Provide the [X, Y] coordinate of the cell's center where the given text is located.  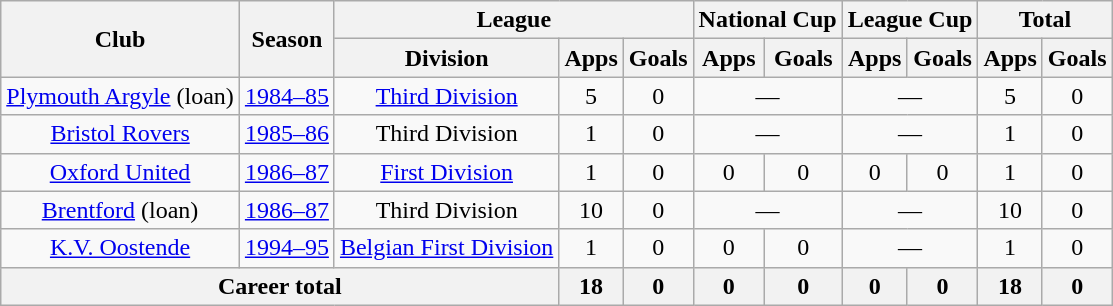
Bristol Rovers [120, 134]
Career total [280, 286]
Brentford (loan) [120, 210]
Season [286, 39]
Belgian First Division [446, 248]
Club [120, 39]
Total [1045, 20]
K.V. Oostende [120, 248]
1985–86 [286, 134]
Oxford United [120, 172]
1984–85 [286, 96]
League Cup [910, 20]
1994–95 [286, 248]
League [514, 20]
Plymouth Argyle (loan) [120, 96]
First Division [446, 172]
Division [446, 58]
National Cup [768, 20]
